Pinpoint the cell where the given text exists, returning its [x, y] midpoint coordinate. 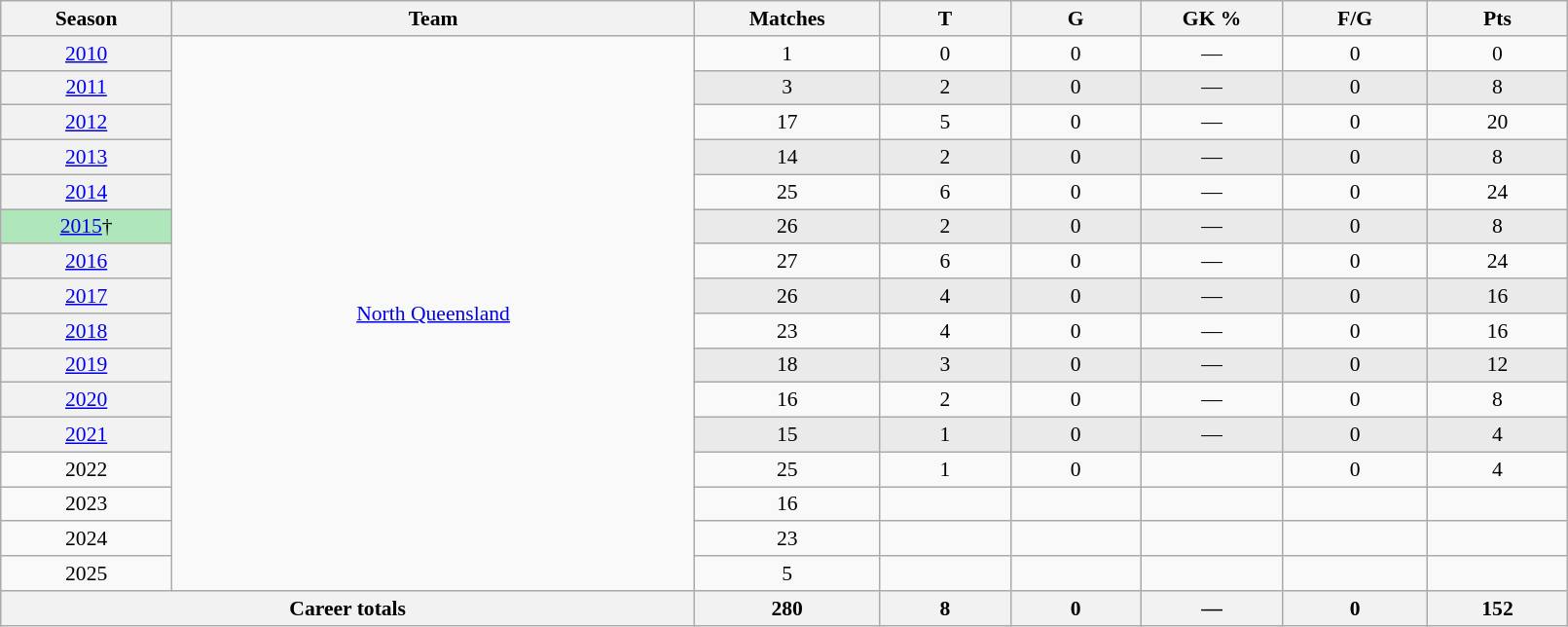
2024 [87, 539]
2018 [87, 331]
2017 [87, 296]
2021 [87, 435]
280 [787, 609]
Career totals [348, 609]
27 [787, 262]
North Queensland [434, 313]
18 [787, 365]
2012 [87, 123]
Matches [787, 18]
152 [1497, 609]
2019 [87, 365]
Pts [1497, 18]
F/G [1355, 18]
2014 [87, 192]
20 [1497, 123]
G [1076, 18]
2022 [87, 469]
2025 [87, 573]
Team [434, 18]
2013 [87, 158]
GK % [1212, 18]
2015† [87, 227]
Season [87, 18]
2020 [87, 400]
12 [1497, 365]
2023 [87, 504]
14 [787, 158]
T [945, 18]
2011 [87, 88]
15 [787, 435]
17 [787, 123]
2016 [87, 262]
2010 [87, 54]
